Extract the [X, Y] coordinate from the center of the cell holding the provided text.  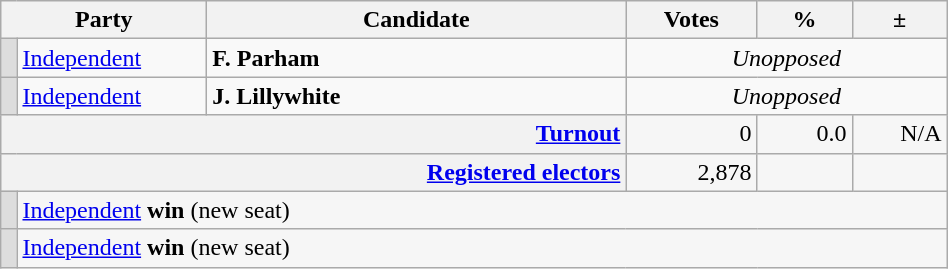
N/A [900, 134]
Party [104, 20]
0 [692, 134]
2,878 [692, 172]
J. Lillywhite [416, 96]
± [900, 20]
Votes [692, 20]
Candidate [416, 20]
Registered electors [314, 172]
F. Parham [416, 58]
% [804, 20]
Turnout [314, 134]
0.0 [804, 134]
